Scan for the cell matching the given text and deliver its (X, Y) coordinate at center. 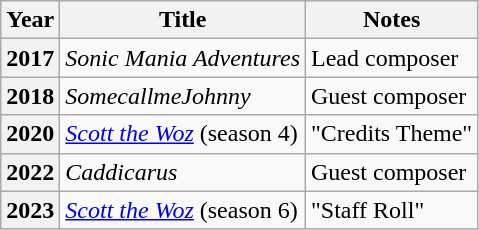
2020 (30, 134)
"Staff Roll" (392, 210)
2017 (30, 58)
Scott the Woz (season 6) (183, 210)
Scott the Woz (season 4) (183, 134)
2023 (30, 210)
Lead composer (392, 58)
Sonic Mania Adventures (183, 58)
2022 (30, 172)
Year (30, 20)
SomecallmeJohnny (183, 96)
Notes (392, 20)
Title (183, 20)
"Credits Theme" (392, 134)
2018 (30, 96)
Caddicarus (183, 172)
